Find where the given text appears and provide that cell's center as (x, y) coordinate. 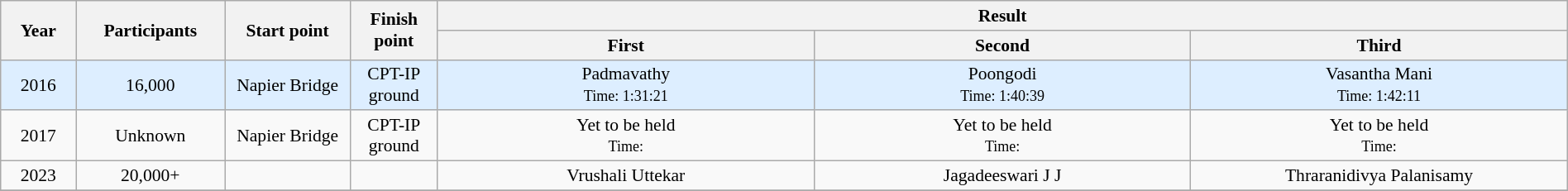
Finish point (394, 30)
First (625, 45)
Thraranidivya Palanisamy (1379, 176)
Participants (151, 30)
Third (1379, 45)
PoongodiTime: 1:40:39 (1002, 84)
PadmavathyTime: 1:31:21 (625, 84)
Vrushali Uttekar (625, 176)
Result (1002, 16)
Year (38, 30)
2023 (38, 176)
20,000+ (151, 176)
2017 (38, 136)
2016 (38, 84)
Unknown (151, 136)
Start point (288, 30)
16,000 (151, 84)
Vasantha ManiTime: 1:42:11 (1379, 84)
Jagadeeswari J J (1002, 176)
Second (1002, 45)
